Pinpoint the cell where the given text exists, returning its [X, Y] midpoint coordinate. 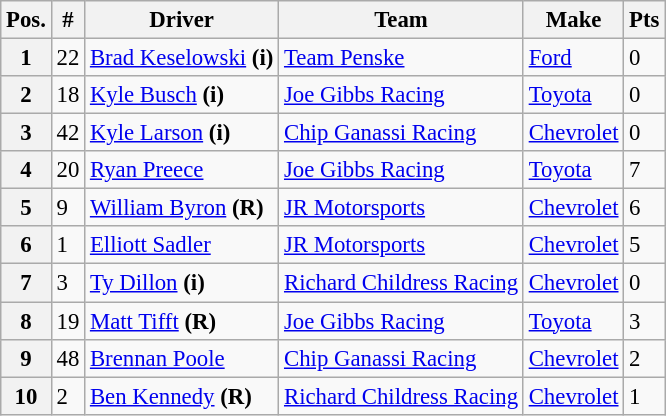
Make [573, 20]
Elliott Sadler [182, 245]
Ben Kennedy (R) [182, 396]
Matt Tifft (R) [182, 321]
Ford [573, 58]
22 [68, 58]
Team [402, 20]
Pos. [26, 20]
Team Penske [402, 58]
10 [26, 396]
18 [68, 95]
William Byron (R) [182, 208]
Pts [644, 20]
Ryan Preece [182, 170]
Ty Dillon (i) [182, 283]
# [68, 20]
4 [26, 170]
8 [26, 321]
Kyle Larson (i) [182, 133]
20 [68, 170]
42 [68, 133]
Kyle Busch (i) [182, 95]
48 [68, 358]
Brad Keselowski (i) [182, 58]
19 [68, 321]
Driver [182, 20]
Brennan Poole [182, 358]
